Output the [X, Y] coordinate of the center of the cell containing the given text.  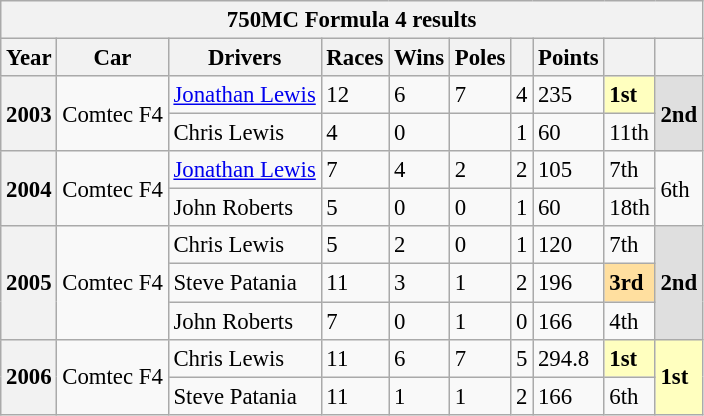
3 [420, 283]
Points [568, 58]
105 [568, 170]
Races [355, 58]
11th [630, 133]
2006 [29, 376]
2005 [29, 282]
3rd [630, 283]
294.8 [568, 358]
18th [630, 208]
4th [630, 321]
120 [568, 245]
2004 [29, 188]
750MC Formula 4 results [352, 20]
Year [29, 58]
235 [568, 95]
Drivers [244, 58]
2003 [29, 114]
Car [112, 58]
Wins [420, 58]
196 [568, 283]
Poles [480, 58]
12 [355, 95]
